Search for the cell housing the specified text and yield its [X, Y] center coordinate. 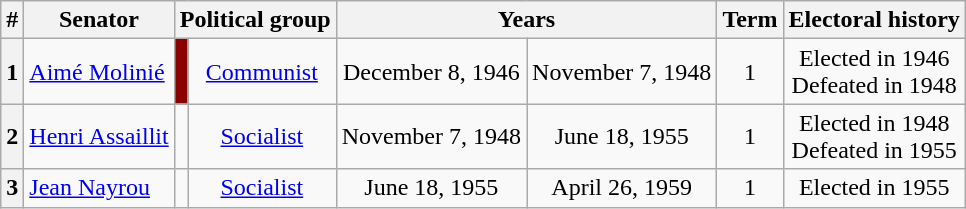
3 [12, 188]
Henri Assaillit [99, 136]
Years [526, 20]
# [12, 20]
Term [750, 20]
Elected in 1946Defeated in 1948 [874, 72]
Jean Nayrou [99, 188]
Aimé Molinié [99, 72]
Elected in 1955 [874, 188]
April 26, 1959 [622, 188]
Elected in 1948Defeated in 1955 [874, 136]
Political group [255, 20]
2 [12, 136]
Electoral history [874, 20]
Senator [99, 20]
Communist [262, 72]
December 8, 1946 [431, 72]
